Detect which cell encompasses the target text, then output its [X, Y] center coordinate. 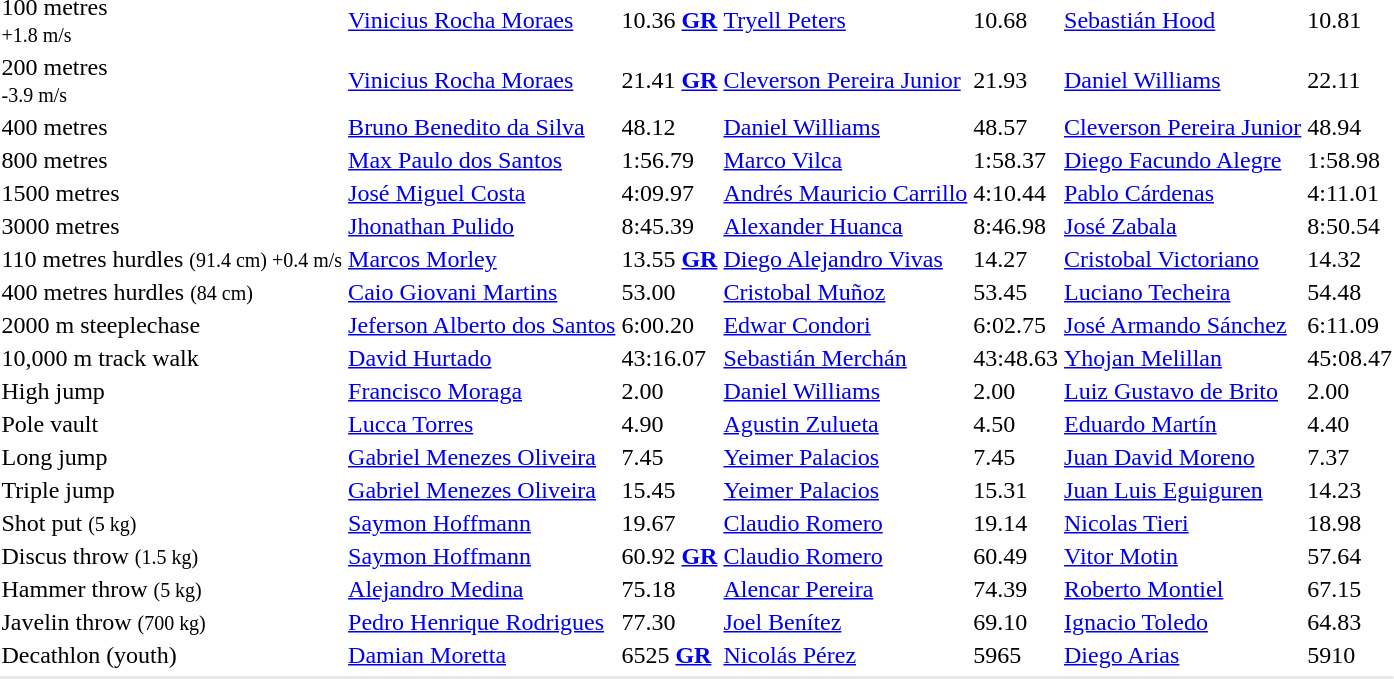
Alencar Pereira [846, 589]
Luiz Gustavo de Brito [1183, 391]
Agustin Zulueta [846, 424]
6525 GR [670, 655]
Damian Moretta [482, 655]
15.31 [1016, 490]
1:58.98 [1350, 160]
8:46.98 [1016, 226]
Jhonathan Pulido [482, 226]
75.18 [670, 589]
Triple jump [172, 490]
1:58.37 [1016, 160]
Hammer throw (5 kg) [172, 589]
18.98 [1350, 523]
Caio Giovani Martins [482, 292]
Andrés Mauricio Carrillo [846, 193]
Discus throw (1.5 kg) [172, 556]
54.48 [1350, 292]
4.50 [1016, 424]
64.83 [1350, 622]
Joel Benítez [846, 622]
77.30 [670, 622]
4.40 [1350, 424]
Cristobal Muñoz [846, 292]
4:10.44 [1016, 193]
Long jump [172, 457]
110 metres hurdles (91.4 cm) +0.4 m/s [172, 259]
Francisco Moraga [482, 391]
60.49 [1016, 556]
Cristobal Victoriano [1183, 259]
Edwar Condori [846, 325]
5910 [1350, 655]
Nicolas Tieri [1183, 523]
19.67 [670, 523]
6:00.20 [670, 325]
Luciano Techeira [1183, 292]
67.15 [1350, 589]
57.64 [1350, 556]
Roberto Montiel [1183, 589]
Pedro Henrique Rodrigues [482, 622]
1500 metres [172, 193]
14.23 [1350, 490]
Marcos Morley [482, 259]
6:02.75 [1016, 325]
Sebastián Merchán [846, 358]
Marco Vilca [846, 160]
43:16.07 [670, 358]
6:11.09 [1350, 325]
Eduardo Martín [1183, 424]
19.14 [1016, 523]
José Armando Sánchez [1183, 325]
Max Paulo dos Santos [482, 160]
Pablo Cárdenas [1183, 193]
2000 m steeplechase [172, 325]
48.12 [670, 127]
Ignacio Toledo [1183, 622]
8:50.54 [1350, 226]
4.90 [670, 424]
8:45.39 [670, 226]
Alexander Huanca [846, 226]
200 metres-3.9 m/s [172, 80]
45:08.47 [1350, 358]
69.10 [1016, 622]
Bruno Benedito da Silva [482, 127]
Pole vault [172, 424]
Alejandro Medina [482, 589]
21.41 GR [670, 80]
48.94 [1350, 127]
José Miguel Costa [482, 193]
Diego Arias [1183, 655]
1:56.79 [670, 160]
14.27 [1016, 259]
Juan David Moreno [1183, 457]
48.57 [1016, 127]
Jeferson Alberto dos Santos [482, 325]
60.92 GR [670, 556]
800 metres [172, 160]
5965 [1016, 655]
Nicolás Pérez [846, 655]
Diego Alejandro Vivas [846, 259]
High jump [172, 391]
15.45 [670, 490]
4:09.97 [670, 193]
74.39 [1016, 589]
3000 metres [172, 226]
Yhojan Melillan [1183, 358]
53.45 [1016, 292]
Decathlon (youth) [172, 655]
Vinicius Rocha Moraes [482, 80]
13.55 GR [670, 259]
Vitor Motin [1183, 556]
Juan Luis Eguiguren [1183, 490]
Diego Facundo Alegre [1183, 160]
David Hurtado [482, 358]
53.00 [670, 292]
Lucca Torres [482, 424]
Shot put (5 kg) [172, 523]
10,000 m track walk [172, 358]
400 metres [172, 127]
Javelin throw (700 kg) [172, 622]
7.37 [1350, 457]
4:11.01 [1350, 193]
14.32 [1350, 259]
21.93 [1016, 80]
400 metres hurdles (84 cm) [172, 292]
43:48.63 [1016, 358]
José Zabala [1183, 226]
22.11 [1350, 80]
